Return the [X, Y] coordinate for the center point of the cell that contains the specified text.  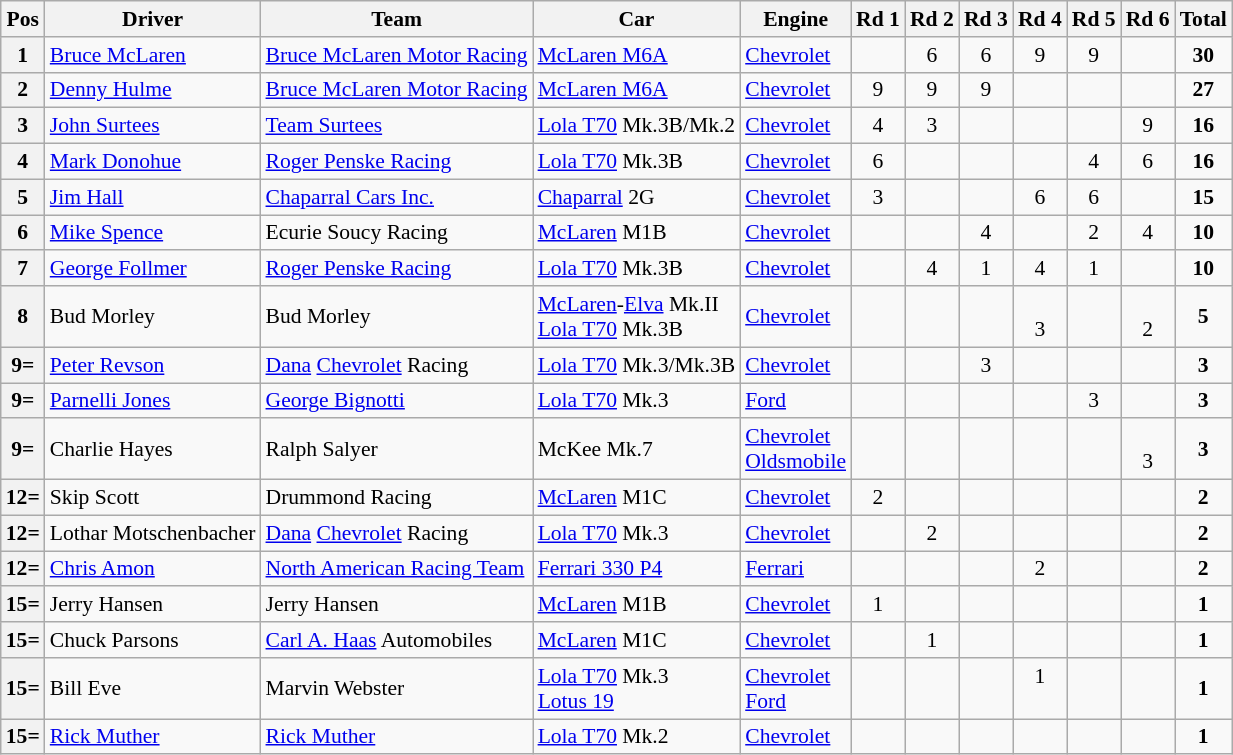
Rd 6 [1148, 19]
Skip Scott [153, 498]
Lothar Motschenbacher [153, 533]
George Bignotti [396, 401]
Rd 5 [1094, 19]
30 [1204, 55]
Chaparral 2G [637, 197]
15 [1204, 197]
Bruce McLaren [153, 55]
Lola T70 Mk.3B/Mk.2 [637, 126]
Peter Revson [153, 365]
Drummond Racing [396, 498]
Rd 4 [1040, 19]
Rd 3 [986, 19]
Ralph Salyer [396, 450]
Rd 2 [932, 19]
Lola T70 Mk.2 [637, 737]
Chaparral Cars Inc. [396, 197]
ChevroletOldsmobile [796, 450]
Ferrari 330 P4 [637, 569]
Mark Donohue [153, 162]
Chris Amon [153, 569]
Parnelli Jones [153, 401]
Lola T70 Mk.3/Mk.3B [637, 365]
Chuck Parsons [153, 640]
Carl A. Haas Automobiles [396, 640]
Rd 1 [878, 19]
Bill Eve [153, 688]
Ferrari [796, 569]
7 [23, 269]
8 [23, 316]
Team Surtees [396, 126]
Denny Hulme [153, 90]
Team [396, 19]
Jim Hall [153, 197]
Mike Spence [153, 233]
Total [1204, 19]
ChevroletFord [796, 688]
27 [1204, 90]
Ford [796, 401]
Driver [153, 19]
George Follmer [153, 269]
Charlie Hayes [153, 450]
John Surtees [153, 126]
Ecurie Soucy Racing [396, 233]
Car [637, 19]
Pos [23, 19]
Engine [796, 19]
Lola T70 Mk.3Lotus 19 [637, 688]
North American Racing Team [396, 569]
McKee Mk.7 [637, 450]
Marvin Webster [396, 688]
McLaren-Elva Mk.IILola T70 Mk.3B [637, 316]
